Return [X, Y] of the center of cell containing provided text 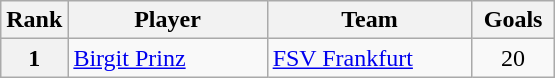
1 [34, 58]
20 [513, 58]
Rank [34, 20]
Player [168, 20]
FSV Frankfurt [370, 58]
Birgit Prinz [168, 58]
Team [370, 20]
Goals [513, 20]
